Return the (x, y) coordinate for the center point of the cell that contains the specified text.  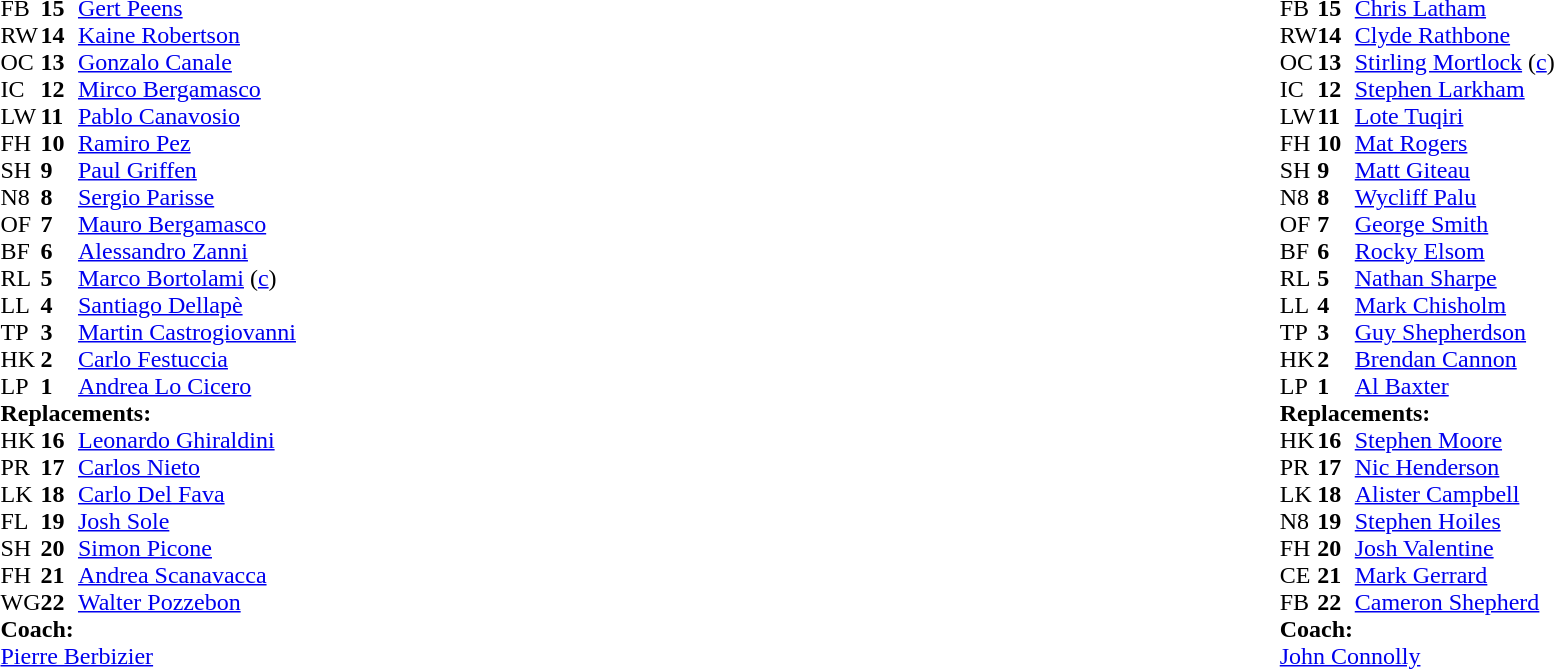
Alessandro Zanni (187, 252)
Martin Castrogiovanni (187, 332)
FL (20, 522)
Ramiro Pez (187, 144)
Leonardo Ghiraldini (187, 440)
Paul Griffen (187, 170)
Josh Sole (187, 522)
Sergio Parisse (187, 198)
Kaine Robertson (187, 36)
Carlo Del Fava (187, 494)
Carlo Festuccia (187, 360)
FB (1299, 602)
Walter Pozzebon (187, 602)
CE (1299, 576)
Carlos Nieto (187, 468)
Andrea Scanavacca (187, 576)
Simon Picone (187, 548)
Mirco Bergamasco (187, 90)
Marco Bortolami (c) (187, 278)
Replacements: (148, 414)
Pierre Berbizier (148, 656)
Coach: (148, 630)
Pablo Canavosio (187, 116)
Gonzalo Canale (187, 62)
Mauro Bergamasco (187, 224)
WG (20, 602)
Andrea Lo Cicero (187, 386)
Santiago Dellapè (187, 306)
